Determine the [x, y] coordinate at the center of the cell enclosing the given text.  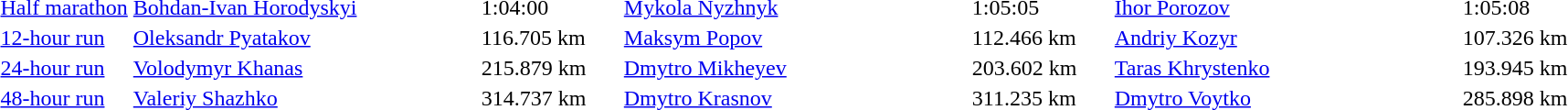
Volodymyr Khanas [304, 68]
Dmytro Mikheyev [795, 68]
Oleksandr Pyatakov [304, 38]
Andriy Kozyr [1286, 38]
Taras Khrystenko [1286, 68]
Maksym Popov [795, 38]
203.602 km [1040, 68]
116.705 km [550, 38]
215.879 km [550, 68]
112.466 km [1040, 38]
